Determine the (x, y) coordinate at the center of the cell enclosing the given text.  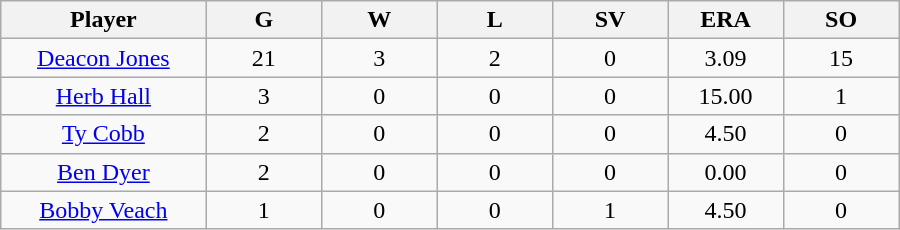
3.09 (726, 58)
Ben Dyer (104, 172)
Herb Hall (104, 96)
Bobby Veach (104, 210)
Player (104, 20)
G (264, 20)
SO (841, 20)
15.00 (726, 96)
L (494, 20)
W (378, 20)
Ty Cobb (104, 134)
21 (264, 58)
0.00 (726, 172)
Deacon Jones (104, 58)
ERA (726, 20)
15 (841, 58)
SV (610, 20)
